Capture the cell that displays the provided text and extract its [X, Y] central coordinate. 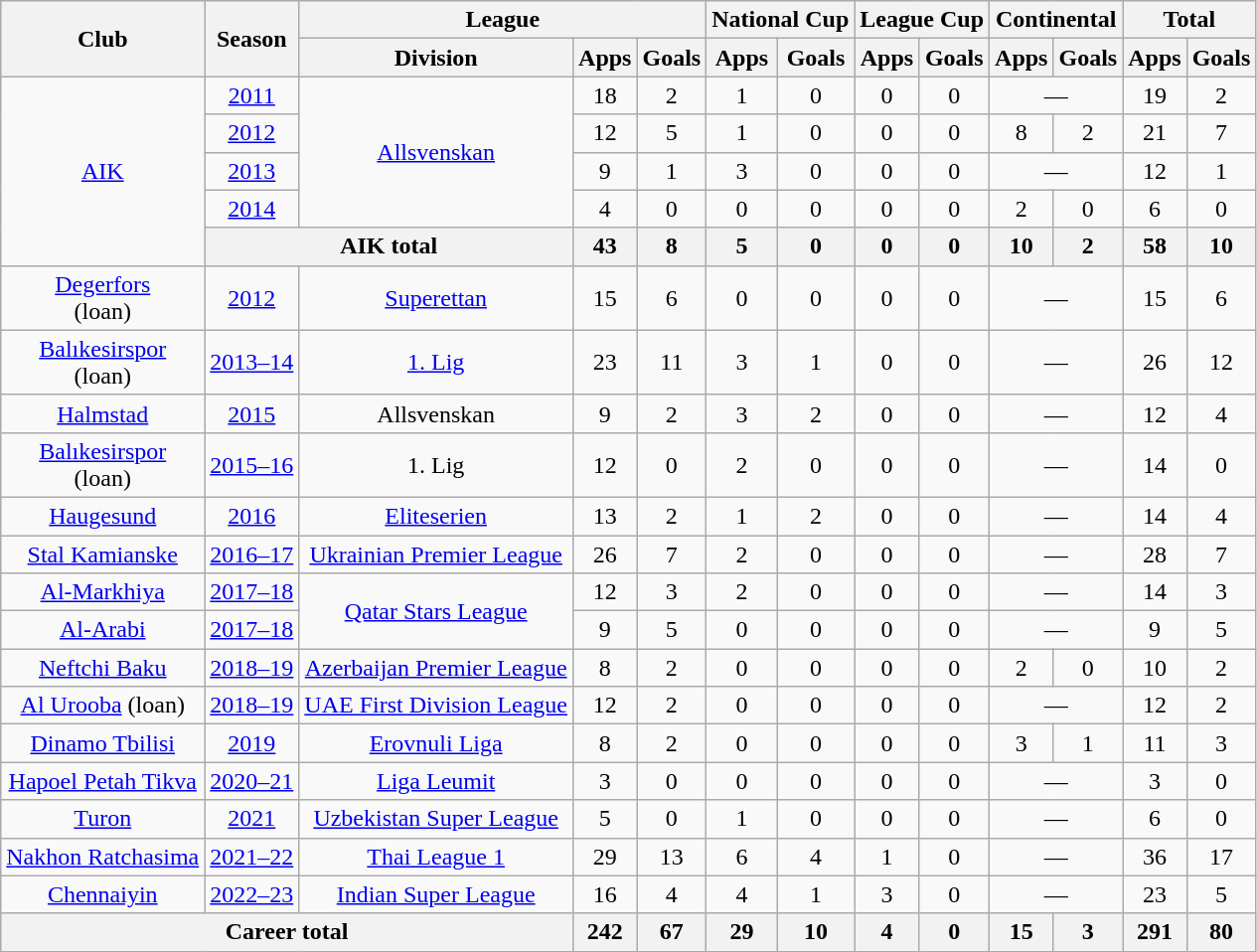
AIK [103, 171]
Degerfors (loan) [103, 298]
Stal Kamianske [103, 554]
League [503, 20]
43 [605, 246]
58 [1155, 246]
2015–16 [252, 465]
UAE First Division League [436, 706]
AIK total [390, 246]
21 [1155, 133]
Nakhon Ratchasima [103, 857]
Al-Markhiya [103, 592]
National Cup [781, 20]
Erovnuli Liga [436, 743]
Division [436, 58]
Halmstad [103, 413]
Chennaiyin [103, 894]
2019 [252, 743]
2013–14 [252, 362]
Eliteserien [436, 516]
291 [1155, 932]
2015 [252, 413]
Hapoel Petah Tikva [103, 781]
16 [605, 894]
Continental [1056, 20]
2016–17 [252, 554]
Liga Leumit [436, 781]
Haugesund [103, 516]
67 [672, 932]
Thai League 1 [436, 857]
Dinamo Tbilisi [103, 743]
2021–22 [252, 857]
2014 [252, 209]
242 [605, 932]
18 [605, 95]
Uzbekistan Super League [436, 819]
Turon [103, 819]
36 [1155, 857]
80 [1221, 932]
2011 [252, 95]
2022–23 [252, 894]
2016 [252, 516]
Neftchi Baku [103, 668]
17 [1221, 857]
Indian Super League [436, 894]
Club [103, 39]
Al-Arabi [103, 630]
Azerbaijan Premier League [436, 668]
Ukrainian Premier League [436, 554]
2020–21 [252, 781]
Superettan [436, 298]
28 [1155, 554]
2013 [252, 171]
Career total [287, 932]
Season [252, 39]
Total [1189, 20]
2021 [252, 819]
Qatar Stars League [436, 611]
Al Urooba (loan) [103, 706]
19 [1155, 95]
League Cup [922, 20]
